From the cell containing the given text, extract its center point as (X, Y) coordinate. 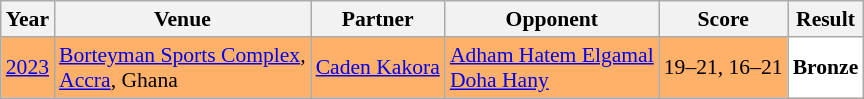
Score (724, 19)
Caden Kakora (378, 68)
Adham Hatem Elgamal Doha Hany (552, 68)
Borteyman Sports Complex,Accra, Ghana (182, 68)
Partner (378, 19)
19–21, 16–21 (724, 68)
2023 (28, 68)
Opponent (552, 19)
Result (826, 19)
Venue (182, 19)
Year (28, 19)
Bronze (826, 68)
